From the cell containing the given text, extract its center point as (X, Y) coordinate. 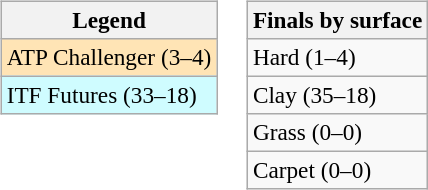
Hard (1–4) (337, 57)
ATP Challenger (3–4) (108, 57)
Grass (0–0) (337, 133)
Legend (108, 20)
ITF Futures (33–18) (108, 95)
Finals by surface (337, 20)
Carpet (0–0) (337, 171)
Clay (35–18) (337, 95)
